Search for the cell housing the specified text and yield its [x, y] center coordinate. 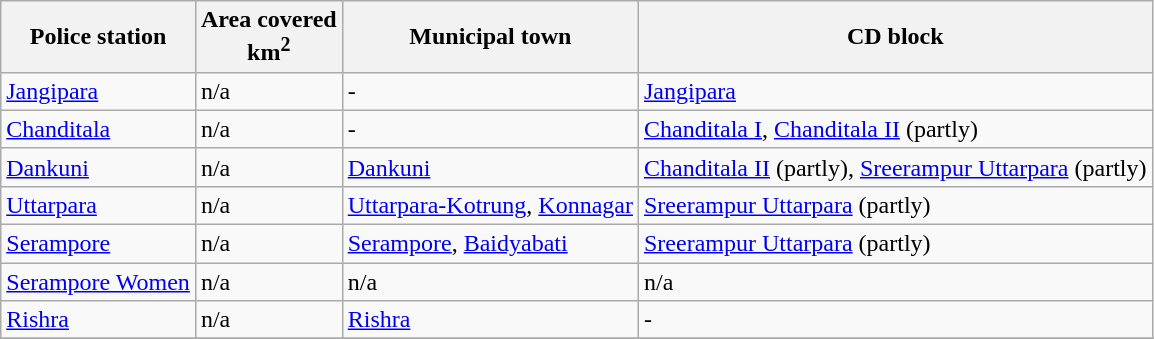
Municipal town [490, 37]
Uttarpara-Kotrung, Konnagar [490, 205]
Chanditala I, Chanditala II (partly) [895, 129]
CD block [895, 37]
Serampore, Baidyabati [490, 244]
Chanditala II (partly), Sreerampur Uttarpara (partly) [895, 167]
Area coveredkm2 [268, 37]
Uttarpara [98, 205]
Police station [98, 37]
Serampore [98, 244]
Chanditala [98, 129]
Serampore Women [98, 282]
